Scan for the cell matching the given text and deliver its (x, y) coordinate at center. 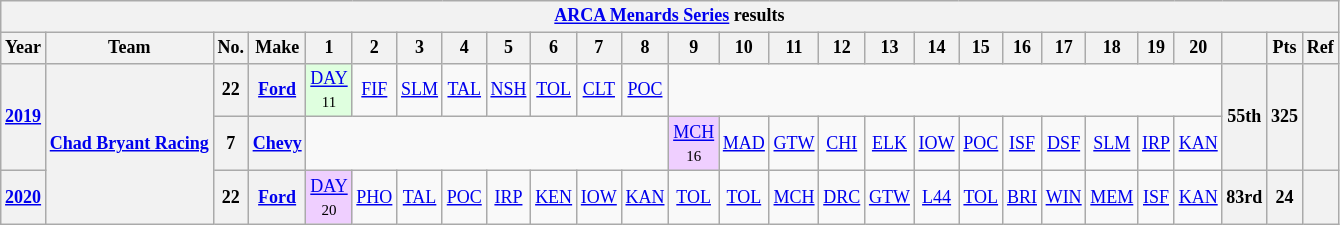
2020 (24, 197)
MEM (1112, 197)
Make (277, 48)
ARCA Menards Series results (670, 16)
24 (1285, 197)
ELK (890, 144)
4 (464, 48)
MAD (744, 144)
Year (24, 48)
MCH (794, 197)
Chad Bryant Racing (129, 144)
L44 (936, 197)
5 (508, 48)
11 (794, 48)
KEN (554, 197)
DSF (1064, 144)
No. (230, 48)
12 (842, 48)
20 (1198, 48)
18 (1112, 48)
17 (1064, 48)
DRC (842, 197)
55th (1244, 116)
13 (890, 48)
14 (936, 48)
Team (129, 48)
15 (981, 48)
CHI (842, 144)
Chevy (277, 144)
MCH16 (694, 144)
16 (1022, 48)
BRI (1022, 197)
19 (1156, 48)
325 (1285, 116)
PHO (374, 197)
DAY20 (329, 197)
2 (374, 48)
Pts (1285, 48)
CLT (598, 90)
6 (554, 48)
1 (329, 48)
WIN (1064, 197)
DAY11 (329, 90)
Ref (1320, 48)
NSH (508, 90)
83rd (1244, 197)
3 (420, 48)
10 (744, 48)
8 (645, 48)
2019 (24, 116)
FIF (374, 90)
9 (694, 48)
